Determine the [x, y] coordinate at the center of the cell enclosing the given text.  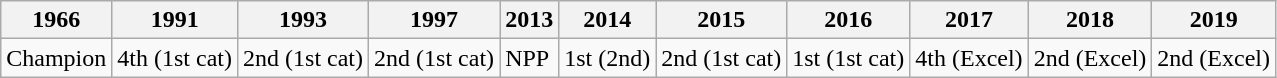
4th (1st cat) [175, 58]
2015 [722, 20]
1st (2nd) [608, 58]
1991 [175, 20]
2018 [1090, 20]
1997 [434, 20]
Champion [56, 58]
4th (Excel) [969, 58]
2013 [530, 20]
1993 [304, 20]
NPP [530, 58]
2019 [1214, 20]
2014 [608, 20]
2016 [848, 20]
1966 [56, 20]
2017 [969, 20]
1st (1st cat) [848, 58]
